From the cell containing the given text, extract its center point as (X, Y) coordinate. 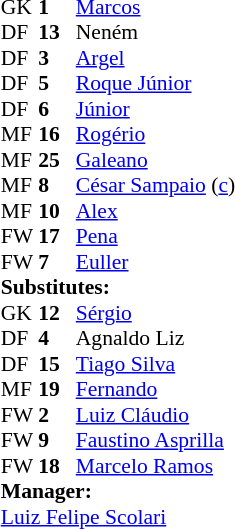
3 (57, 58)
5 (57, 83)
Tiago Silva (156, 364)
15 (57, 364)
Substitutes: (118, 287)
Euller (156, 262)
Agnaldo Liz (156, 339)
Luiz Cláudio (156, 415)
4 (57, 339)
25 (57, 160)
Manager: (118, 491)
Fernando (156, 389)
Faustino Asprilla (156, 441)
GK (20, 313)
7 (57, 262)
2 (57, 415)
Roque Júnior (156, 83)
Marcelo Ramos (156, 466)
Sérgio (156, 313)
10 (57, 211)
12 (57, 313)
19 (57, 389)
Neném (156, 33)
16 (57, 135)
6 (57, 109)
Alex (156, 211)
Argel (156, 58)
César Sampaio (c) (156, 185)
Pena (156, 237)
Júnior (156, 109)
Galeano (156, 160)
17 (57, 237)
9 (57, 441)
Rogério (156, 135)
13 (57, 33)
8 (57, 185)
18 (57, 466)
